Search for the cell housing the specified text and yield its [X, Y] center coordinate. 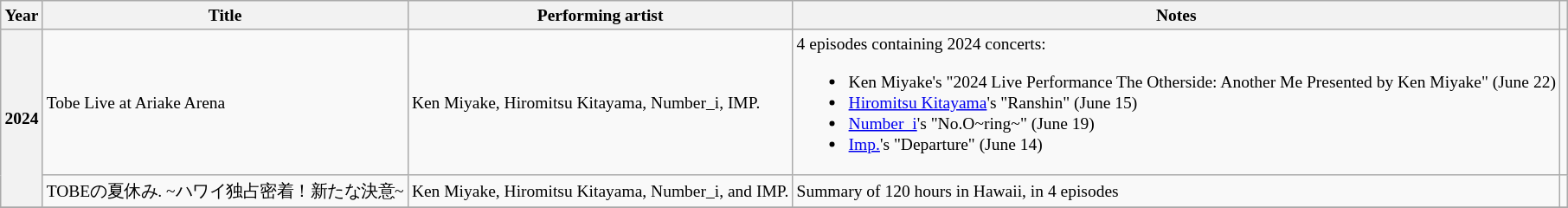
Tobe Live at Ariake Arena [225, 102]
2024 [22, 118]
Performing artist [601, 16]
Ken Miyake, Hiromitsu Kitayama, Number_i, IMP. [601, 102]
Summary of 120 hours in Hawaii, in 4 episodes [1177, 191]
Ken Miyake, Hiromitsu Kitayama, Number_i, and IMP. [601, 191]
Notes [1177, 16]
Year [22, 16]
Title [225, 16]
TOBEの夏休み. ~ハワイ独占密着！新たな決意~ [225, 191]
